Return the [X, Y] coordinate for the center point of the cell that contains the specified text.  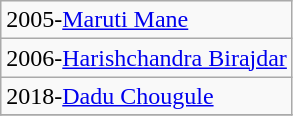
2018-Dadu Chougule [147, 96]
2005-Maruti Mane [147, 20]
2006-Harishchandra Birajdar [147, 58]
